Return (x, y) of the center of cell containing provided text 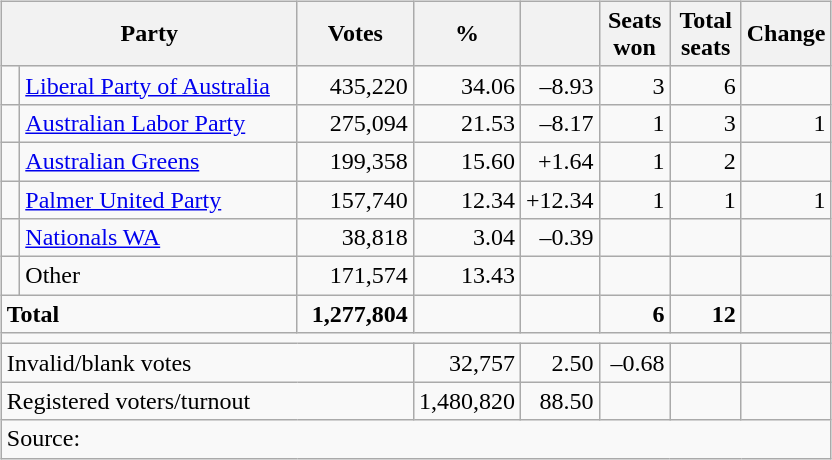
157,740 (355, 199)
Invalid/blank votes (207, 363)
2 (706, 161)
+12.34 (560, 199)
15.60 (466, 161)
88.50 (560, 401)
2.50 (560, 363)
3.04 (466, 238)
Other (159, 276)
Votes (355, 34)
Nationals WA (159, 238)
Australian Greens (159, 161)
–8.17 (560, 123)
Australian Labor Party (159, 123)
13.43 (466, 276)
32,757 (466, 363)
Change (786, 34)
Source: (416, 439)
Seats won (634, 34)
Liberal Party of Australia (159, 85)
275,094 (355, 123)
–0.39 (560, 238)
Party (149, 34)
+1.64 (560, 161)
34.06 (466, 85)
1,480,820 (466, 401)
21.53 (466, 123)
199,358 (355, 161)
Registered voters/turnout (207, 401)
Total (149, 314)
12 (706, 314)
–0.68 (634, 363)
Total seats (706, 34)
% (466, 34)
1,277,804 (355, 314)
171,574 (355, 276)
435,220 (355, 85)
Palmer United Party (159, 199)
38,818 (355, 238)
12.34 (466, 199)
–8.93 (560, 85)
